Scan for the cell matching the given text and deliver its (X, Y) coordinate at center. 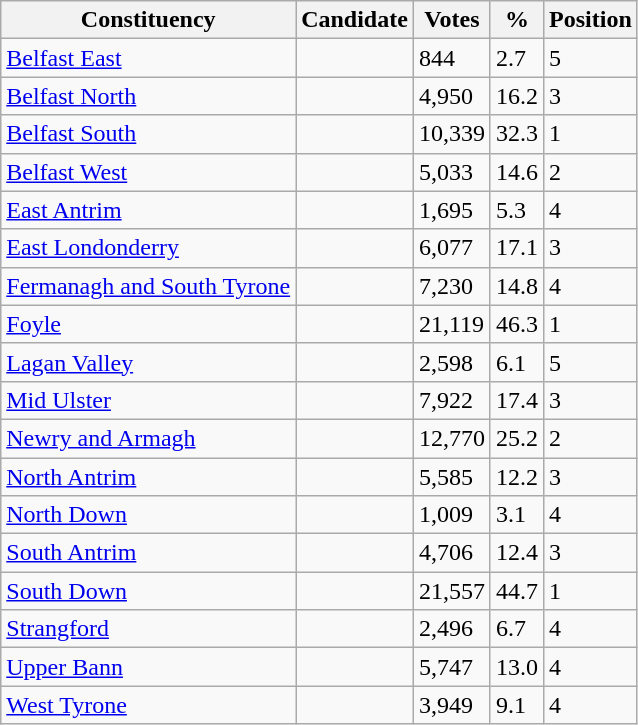
2.7 (516, 58)
16.2 (516, 96)
Lagan Valley (148, 362)
6.7 (516, 629)
Candidate (355, 20)
Foyle (148, 324)
6,077 (452, 248)
844 (452, 58)
Belfast South (148, 134)
5,033 (452, 172)
Upper Bann (148, 667)
2,496 (452, 629)
2,598 (452, 362)
14.8 (516, 286)
1,009 (452, 515)
Belfast West (148, 172)
13.0 (516, 667)
17.1 (516, 248)
4,950 (452, 96)
Belfast North (148, 96)
6.1 (516, 362)
Newry and Armagh (148, 438)
7,922 (452, 400)
Constituency (148, 20)
North Down (148, 515)
46.3 (516, 324)
17.4 (516, 400)
Strangford (148, 629)
4,706 (452, 553)
West Tyrone (148, 705)
Position (591, 20)
9.1 (516, 705)
Fermanagh and South Tyrone (148, 286)
3.1 (516, 515)
5.3 (516, 210)
14.6 (516, 172)
Votes (452, 20)
South Down (148, 591)
12.4 (516, 553)
21,119 (452, 324)
25.2 (516, 438)
3,949 (452, 705)
East Antrim (148, 210)
5,585 (452, 477)
32.3 (516, 134)
12.2 (516, 477)
East Londonderry (148, 248)
Mid Ulster (148, 400)
South Antrim (148, 553)
5,747 (452, 667)
21,557 (452, 591)
Belfast East (148, 58)
7,230 (452, 286)
10,339 (452, 134)
% (516, 20)
44.7 (516, 591)
North Antrim (148, 477)
1,695 (452, 210)
12,770 (452, 438)
